Find where the given text appears and provide that cell's center as (X, Y) coordinate. 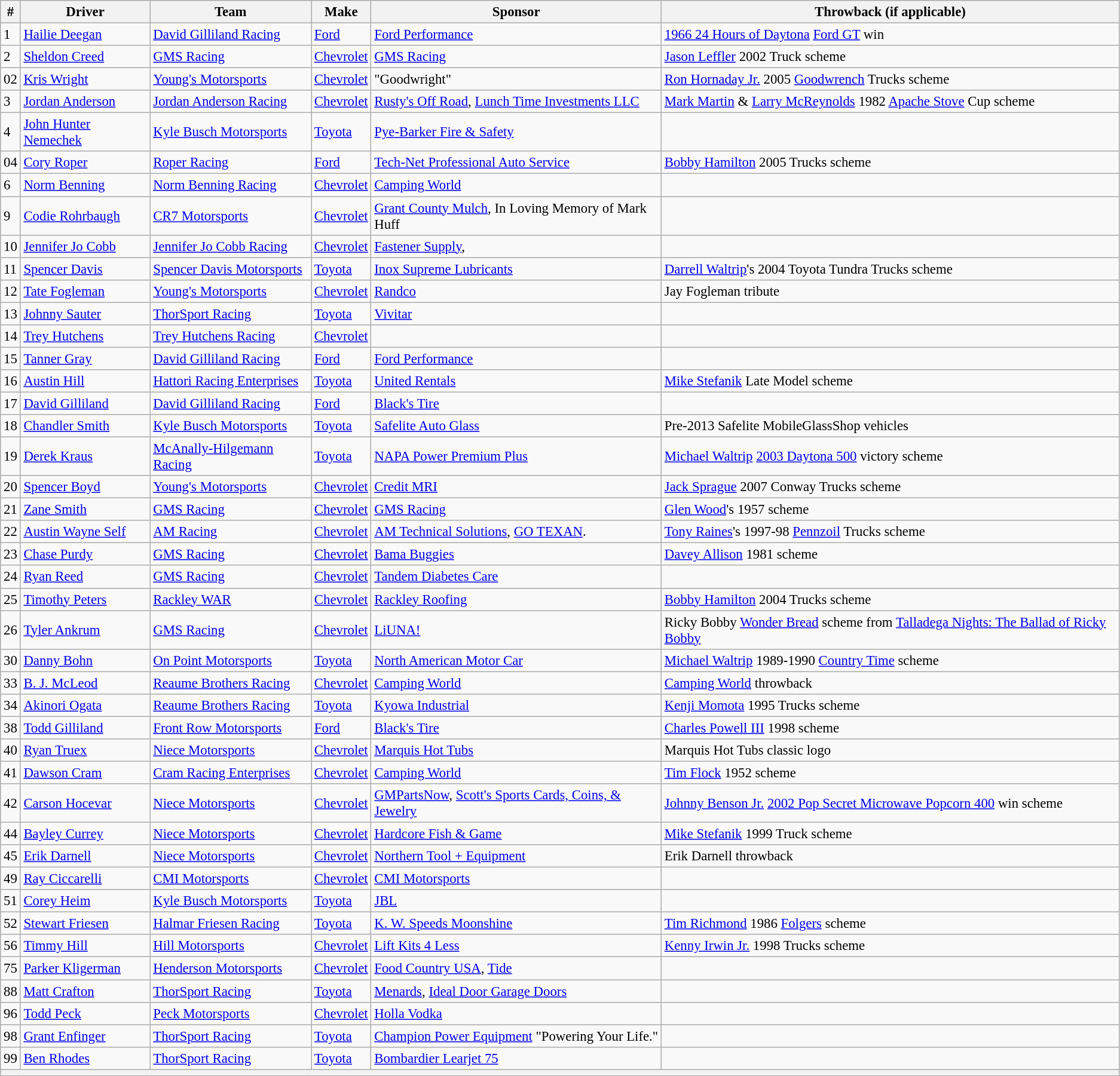
99 (11, 1058)
Stewart Friesen (85, 924)
Todd Gilliland (85, 728)
Mike Stefanik 1999 Truck scheme (890, 834)
Vivitar (516, 314)
15 (11, 358)
Roper Racing (231, 163)
Bombardier Learjet 75 (516, 1058)
Norm Benning (85, 185)
75 (11, 968)
Ryan Truex (85, 750)
Dawson Cram (85, 772)
Timmy Hill (85, 946)
Chase Purdy (85, 554)
United Rentals (516, 381)
Kenny Irwin Jr. 1998 Trucks scheme (890, 946)
Make (341, 12)
2 (11, 57)
40 (11, 750)
49 (11, 879)
Hardcore Fish & Game (516, 834)
14 (11, 336)
33 (11, 683)
Austin Hill (85, 381)
Champion Power Equipment "Powering Your Life." (516, 1036)
41 (11, 772)
16 (11, 381)
45 (11, 856)
12 (11, 291)
LiUNA! (516, 630)
1 (11, 35)
Spencer Davis Motorsports (231, 269)
Derek Kraus (85, 456)
Kyowa Industrial (516, 706)
AM Racing (231, 532)
38 (11, 728)
Pre-2013 Safelite MobileGlassShop vehicles (890, 426)
26 (11, 630)
Spencer Boyd (85, 487)
Tim Richmond 1986 Folgers scheme (890, 924)
Austin Wayne Self (85, 532)
McAnally-Hilgemann Racing (231, 456)
Tate Fogleman (85, 291)
98 (11, 1036)
AM Technical Solutions, GO TEXAN. (516, 532)
Todd Peck (85, 1013)
Hattori Racing Enterprises (231, 381)
Johnny Sauter (85, 314)
Tim Flock 1952 scheme (890, 772)
Parker Kligerman (85, 968)
Michael Waltrip 2003 Daytona 500 victory scheme (890, 456)
Mark Martin & Larry McReynolds 1982 Apache Stove Cup scheme (890, 102)
Glen Wood's 1957 scheme (890, 510)
Food Country USA, Tide (516, 968)
Ryan Reed (85, 577)
Marquis Hot Tubs (516, 750)
44 (11, 834)
6 (11, 185)
Erik Darnell throwback (890, 856)
Sheldon Creed (85, 57)
On Point Motorsports (231, 660)
Tyler Ankrum (85, 630)
Rusty's Off Road, Lunch Time Investments LLC (516, 102)
96 (11, 1013)
K. W. Speeds Moonshine (516, 924)
Mike Stefanik Late Model scheme (890, 381)
Jennifer Jo Cobb Racing (231, 246)
Matt Crafton (85, 991)
Timothy Peters (85, 599)
Corey Heim (85, 901)
Jay Fogleman tribute (890, 291)
21 (11, 510)
Lift Kits 4 Less (516, 946)
Hill Motorsports (231, 946)
North American Motor Car (516, 660)
Jack Sprague 2007 Conway Trucks scheme (890, 487)
Northern Tool + Equipment (516, 856)
NAPA Power Premium Plus (516, 456)
Hailie Deegan (85, 35)
Rackley Roofing (516, 599)
Jason Leffler 2002 Truck scheme (890, 57)
CR7 Motorsports (231, 216)
02 (11, 79)
Randco (516, 291)
Jordan Anderson (85, 102)
Bama Buggies (516, 554)
Ron Hornaday Jr. 2005 Goodwrench Trucks scheme (890, 79)
Johnny Benson Jr. 2002 Pop Secret Microwave Popcorn 400 win scheme (890, 803)
24 (11, 577)
Danny Bohn (85, 660)
Tony Raines's 1997-98 Pennzoil Trucks scheme (890, 532)
11 (11, 269)
20 (11, 487)
Tandem Diabetes Care (516, 577)
Cory Roper (85, 163)
Erik Darnell (85, 856)
Grant County Mulch, In Loving Memory of Mark Huff (516, 216)
Menards, Ideal Door Garage Doors (516, 991)
Marquis Hot Tubs classic logo (890, 750)
88 (11, 991)
Darrell Waltrip's 2004 Toyota Tundra Trucks scheme (890, 269)
Chandler Smith (85, 426)
Pye-Barker Fire & Safety (516, 133)
Bobby Hamilton 2004 Trucks scheme (890, 599)
25 (11, 599)
Cram Racing Enterprises (231, 772)
10 (11, 246)
Camping World throwback (890, 683)
Akinori Ogata (85, 706)
Henderson Motorsports (231, 968)
Throwback (if applicable) (890, 12)
Credit MRI (516, 487)
30 (11, 660)
13 (11, 314)
B. J. McLeod (85, 683)
3 (11, 102)
18 (11, 426)
David Gilliland (85, 403)
Sponsor (516, 12)
34 (11, 706)
Peck Motorsports (231, 1013)
52 (11, 924)
Grant Enfinger (85, 1036)
Charles Powell III 1998 scheme (890, 728)
Trey Hutchens Racing (231, 336)
19 (11, 456)
56 (11, 946)
04 (11, 163)
Spencer Davis (85, 269)
Michael Waltrip 1989-1990 Country Time scheme (890, 660)
51 (11, 901)
GMPartsNow, Scott's Sports Cards, Coins, & Jewelry (516, 803)
Halmar Friesen Racing (231, 924)
Davey Allison 1981 scheme (890, 554)
Inox Supreme Lubricants (516, 269)
Zane Smith (85, 510)
# (11, 12)
Bobby Hamilton 2005 Trucks scheme (890, 163)
Ben Rhodes (85, 1058)
17 (11, 403)
Safelite Auto Glass (516, 426)
Codie Rohrbaugh (85, 216)
Kenji Momota 1995 Trucks scheme (890, 706)
Driver (85, 12)
Tanner Gray (85, 358)
42 (11, 803)
Tech-Net Professional Auto Service (516, 163)
Ray Ciccarelli (85, 879)
Ricky Bobby Wonder Bread scheme from Talladega Nights: The Ballad of Ricky Bobby (890, 630)
9 (11, 216)
23 (11, 554)
Holla Vodka (516, 1013)
John Hunter Nemechek (85, 133)
Norm Benning Racing (231, 185)
Team (231, 12)
Jordan Anderson Racing (231, 102)
22 (11, 532)
Fastener Supply, (516, 246)
Trey Hutchens (85, 336)
4 (11, 133)
"Goodwright" (516, 79)
Front Row Motorsports (231, 728)
Rackley WAR (231, 599)
Kris Wright (85, 79)
Jennifer Jo Cobb (85, 246)
Carson Hocevar (85, 803)
JBL (516, 901)
Bayley Currey (85, 834)
1966 24 Hours of Daytona Ford GT win (890, 35)
